Detect which cell encompasses the target text, then output its [x, y] center coordinate. 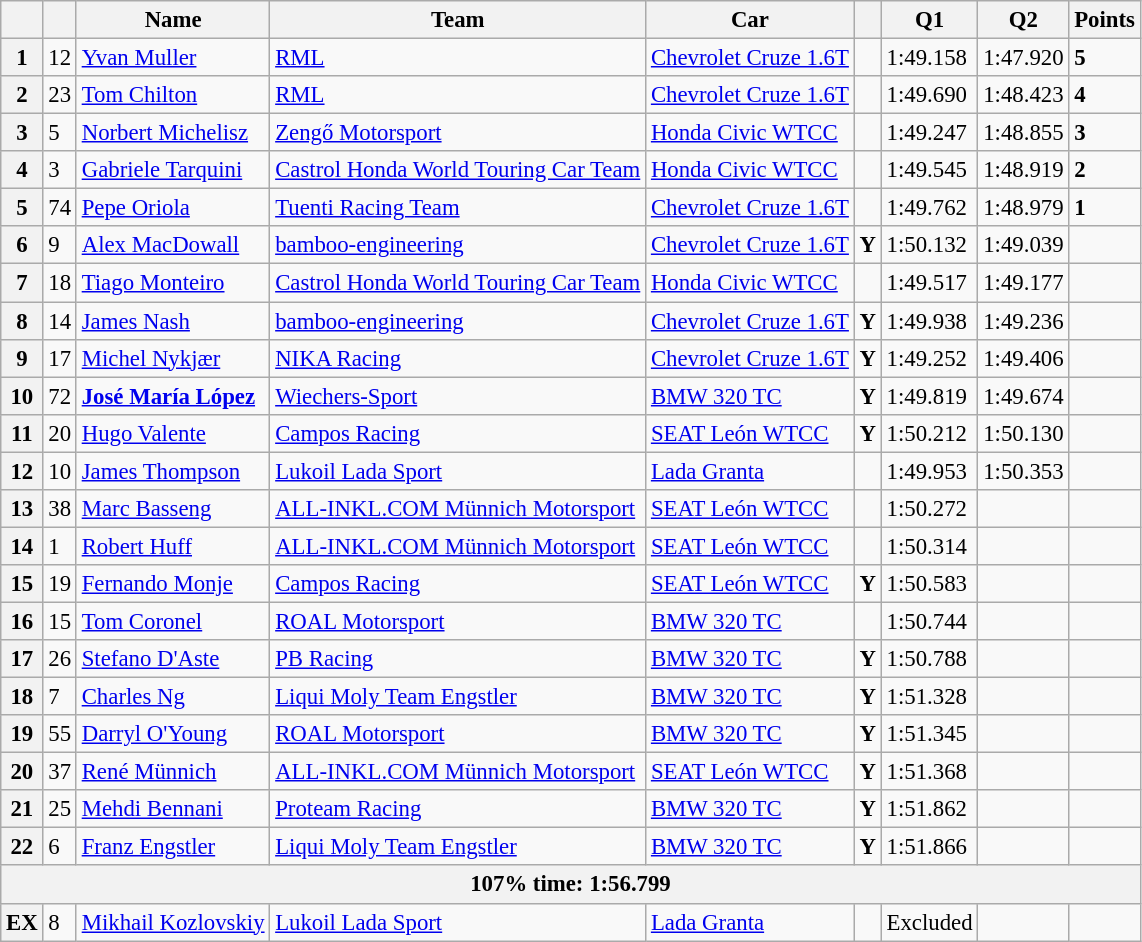
Mehdi Bennani [172, 809]
1:51.328 [930, 697]
1:48.855 [1024, 133]
1:49.158 [930, 58]
1:49.406 [1024, 358]
José María López [172, 396]
Zengő Motorsport [458, 133]
René Münnich [172, 772]
Tuenti Racing Team [458, 208]
1:49.938 [930, 321]
PB Racing [458, 659]
Wiechers-Sport [458, 396]
NIKA Racing [458, 358]
1:49.039 [1024, 245]
1:50.130 [1024, 433]
Points [1104, 20]
26 [60, 659]
1:50.314 [930, 546]
Tom Chilton [172, 95]
1:49.762 [930, 208]
1:50.132 [930, 245]
1:49.517 [930, 283]
1:49.252 [930, 358]
1:50.788 [930, 659]
1:51.866 [930, 847]
21 [22, 809]
25 [60, 809]
1:49.953 [930, 471]
Darryl O'Young [172, 734]
1:50.744 [930, 621]
1:50.353 [1024, 471]
1:49.236 [1024, 321]
13 [22, 509]
38 [60, 509]
Fernando Monje [172, 584]
Team [458, 20]
Q1 [930, 20]
Tom Coronel [172, 621]
Tiago Monteiro [172, 283]
1:48.979 [1024, 208]
1:50.583 [930, 584]
1:49.674 [1024, 396]
1:50.212 [930, 433]
Alex MacDowall [172, 245]
72 [60, 396]
11 [22, 433]
Michel Nykjær [172, 358]
Q2 [1024, 20]
Hugo Valente [172, 433]
1:51.345 [930, 734]
22 [22, 847]
1:47.920 [1024, 58]
Car [750, 20]
Norbert Michelisz [172, 133]
EX [22, 922]
Yvan Muller [172, 58]
Stefano D'Aste [172, 659]
Marc Basseng [172, 509]
1:48.423 [1024, 95]
Mikhail Kozlovskiy [172, 922]
Pepe Oriola [172, 208]
1:49.545 [930, 170]
1:49.819 [930, 396]
James Thompson [172, 471]
1:49.690 [930, 95]
1:49.177 [1024, 283]
Franz Engstler [172, 847]
1:49.247 [930, 133]
16 [22, 621]
107% time: 1:56.799 [570, 885]
Proteam Racing [458, 809]
1:48.919 [1024, 170]
Robert Huff [172, 546]
Gabriele Tarquini [172, 170]
55 [60, 734]
James Nash [172, 321]
Charles Ng [172, 697]
Name [172, 20]
74 [60, 208]
1:51.368 [930, 772]
1:50.272 [930, 509]
37 [60, 772]
1:51.862 [930, 809]
23 [60, 95]
Excluded [930, 922]
